Pinpoint the cell where the given text exists, returning its (X, Y) midpoint coordinate. 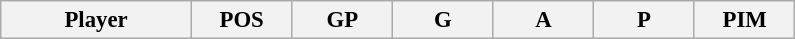
PIM (744, 20)
POS (242, 20)
G (444, 20)
Player (96, 20)
A (544, 20)
GP (342, 20)
P (644, 20)
